Identify which cell holds the provided text, then report its [X, Y] central coordinate. 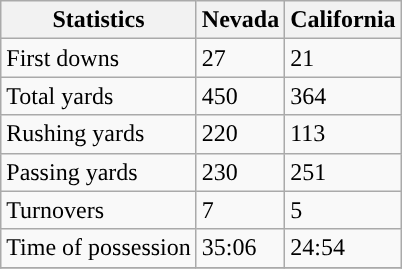
5 [343, 210]
Rushing yards [99, 134]
364 [343, 96]
27 [240, 58]
Nevada [240, 20]
230 [240, 172]
21 [343, 58]
Turnovers [99, 210]
California [343, 20]
113 [343, 134]
251 [343, 172]
24:54 [343, 248]
Total yards [99, 96]
220 [240, 134]
Statistics [99, 20]
First downs [99, 58]
Time of possession [99, 248]
7 [240, 210]
Passing yards [99, 172]
450 [240, 96]
35:06 [240, 248]
